From the cell containing the given text, extract its center point as [x, y] coordinate. 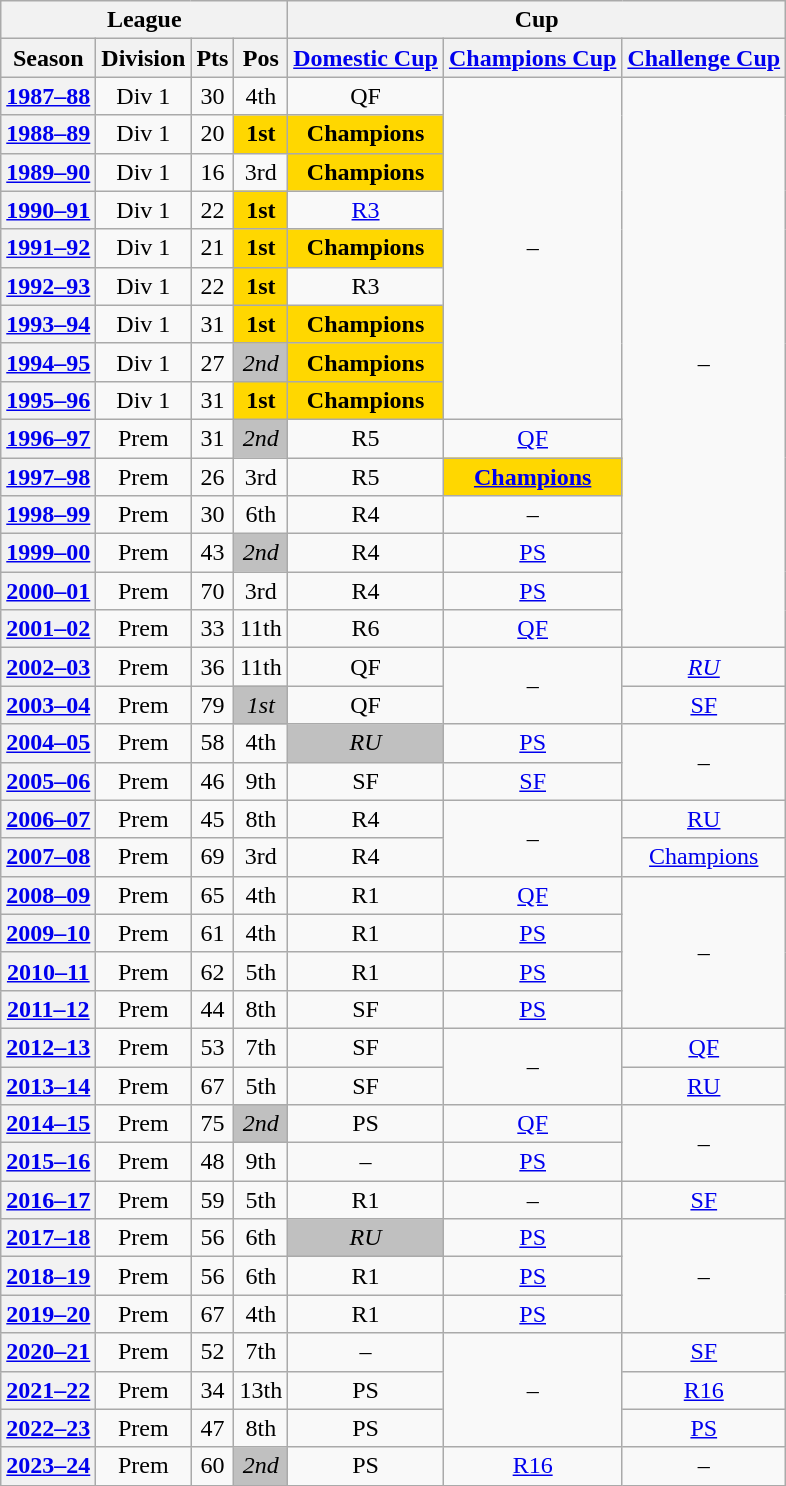
2017–18 [48, 1238]
2015–16 [48, 1162]
Season [48, 58]
2006–07 [48, 819]
69 [212, 857]
1988–89 [48, 134]
60 [212, 1466]
2020–21 [48, 1352]
52 [212, 1352]
Pts [212, 58]
Cup [537, 20]
1987–88 [48, 96]
27 [212, 362]
2000–01 [48, 591]
1992–93 [48, 286]
44 [212, 1009]
59 [212, 1200]
45 [212, 819]
1993–94 [48, 324]
1999–00 [48, 553]
2022–23 [48, 1428]
53 [212, 1047]
2019–20 [48, 1314]
R6 [366, 629]
2002–03 [48, 667]
65 [212, 895]
58 [212, 743]
62 [212, 971]
2013–14 [48, 1085]
2007–08 [48, 857]
1990–91 [48, 210]
33 [212, 629]
1989–90 [48, 172]
League [144, 20]
2018–19 [48, 1276]
61 [212, 933]
2010–11 [48, 971]
1994–95 [48, 362]
79 [212, 705]
2023–24 [48, 1466]
2003–04 [48, 705]
1998–99 [48, 515]
2001–02 [48, 629]
21 [212, 248]
1991–92 [48, 248]
2014–15 [48, 1124]
26 [212, 477]
2011–12 [48, 1009]
13th [261, 1390]
2016–17 [48, 1200]
36 [212, 667]
2012–13 [48, 1047]
75 [212, 1124]
70 [212, 591]
47 [212, 1428]
16 [212, 172]
2009–10 [48, 933]
Division [144, 58]
1997–98 [48, 477]
20 [212, 134]
43 [212, 553]
1995–96 [48, 400]
2021–22 [48, 1390]
Champions Cup [532, 58]
48 [212, 1162]
Pos [261, 58]
34 [212, 1390]
2008–09 [48, 895]
Challenge Cup [704, 58]
1996–97 [48, 438]
46 [212, 781]
2005–06 [48, 781]
Domestic Cup [366, 58]
2004–05 [48, 743]
